Detect which cell encompasses the target text, then output its [X, Y] center coordinate. 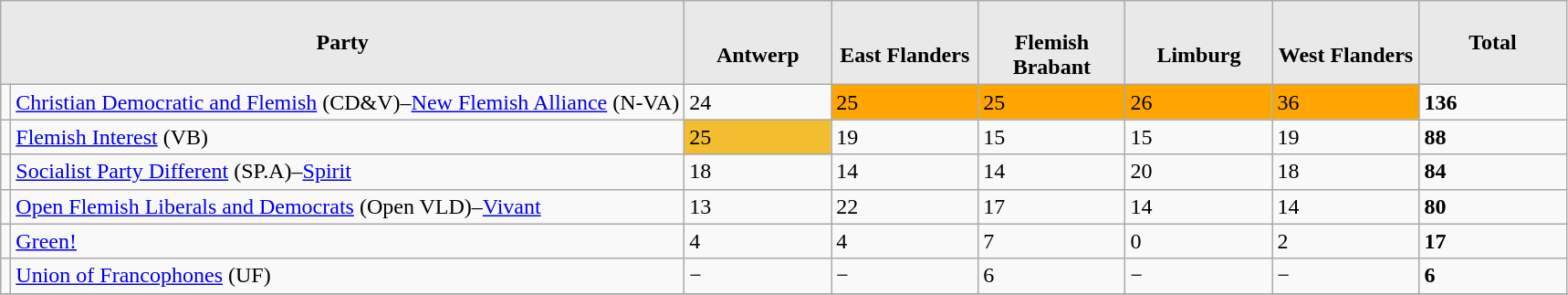
84 [1493, 172]
Green! [348, 241]
Antwerp [758, 43]
East Flanders [905, 43]
36 [1345, 102]
Total [1493, 43]
Limburg [1199, 43]
7 [1051, 241]
0 [1199, 241]
Union of Francophones (UF) [348, 276]
24 [758, 102]
22 [905, 206]
20 [1199, 172]
Open Flemish Liberals and Democrats (Open VLD)–Vivant [348, 206]
80 [1493, 206]
Christian Democratic and Flemish (CD&V)–New Flemish Alliance (N-VA) [348, 102]
Socialist Party Different (SP.A)–Spirit [348, 172]
Party [343, 43]
West Flanders [1345, 43]
88 [1493, 137]
13 [758, 206]
2 [1345, 241]
136 [1493, 102]
26 [1199, 102]
Flemish Brabant [1051, 43]
Flemish Interest (VB) [348, 137]
